Extract the (x, y) coordinate from the center of the cell holding the provided text.  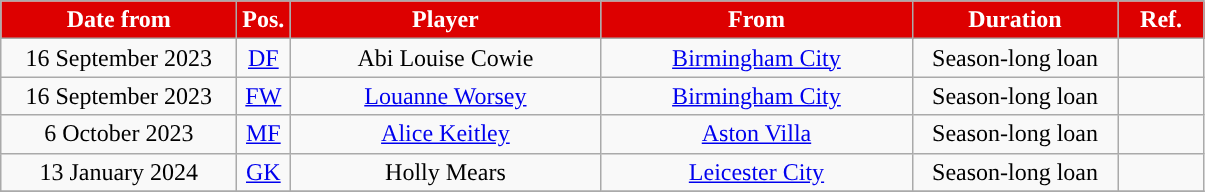
GK (264, 172)
From (756, 20)
6 October 2023 (119, 134)
Ref. (1161, 20)
Date from (119, 20)
Pos. (264, 20)
Alice Keitley (446, 134)
13 January 2024 (119, 172)
Leicester City (756, 172)
FW (264, 96)
Abi Louise Cowie (446, 58)
DF (264, 58)
MF (264, 134)
Player (446, 20)
Louanne Worsey (446, 96)
Aston Villa (756, 134)
Holly Mears (446, 172)
Duration (1015, 20)
